From the cell containing the given text, extract its center point as [X, Y] coordinate. 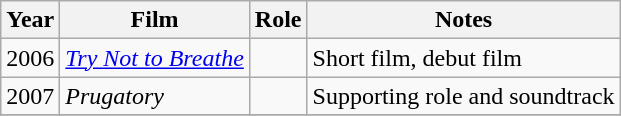
Short film, debut film [464, 58]
Try Not to Breathe [155, 58]
Notes [464, 20]
Prugatory [155, 96]
2007 [30, 96]
Supporting role and soundtrack [464, 96]
Year [30, 20]
2006 [30, 58]
Film [155, 20]
Role [278, 20]
